From the cell containing the given text, extract its center point as (X, Y) coordinate. 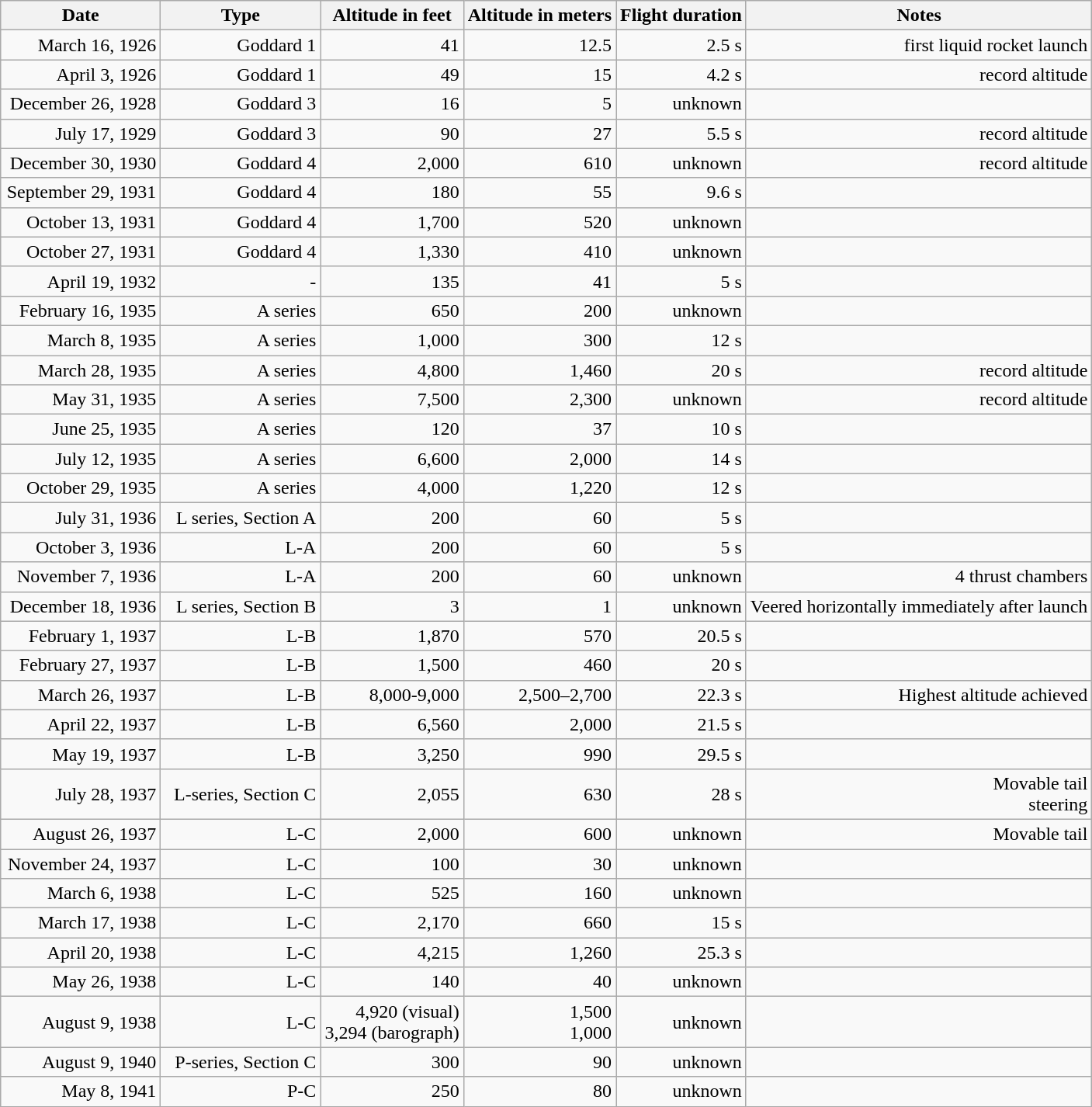
10 s (681, 429)
October 29, 1935 (81, 488)
December 26, 1928 (81, 104)
660 (539, 923)
21.5 s (681, 724)
100 (392, 864)
Flight duration (681, 16)
2,500–2,700 (539, 695)
2,170 (392, 923)
L series, Section B (241, 606)
5.5 s (681, 134)
October 13, 1931 (81, 222)
30 (539, 864)
990 (539, 754)
7,500 (392, 400)
March 26, 1937 (81, 695)
- (241, 281)
1,500 (392, 665)
May 31, 1935 (81, 400)
2,300 (539, 400)
25.3 s (681, 953)
November 24, 1937 (81, 864)
28 s (681, 793)
3,250 (392, 754)
November 7, 1936 (81, 577)
460 (539, 665)
Veered horizontally immediately after launch (919, 606)
135 (392, 281)
P-series, Section C (241, 1062)
first liquid rocket launch (919, 45)
250 (392, 1091)
140 (392, 982)
July 12, 1935 (81, 459)
600 (539, 834)
L series, Section A (241, 518)
610 (539, 163)
6,560 (392, 724)
May 26, 1938 (81, 982)
520 (539, 222)
March 17, 1938 (81, 923)
1,870 (392, 636)
570 (539, 636)
Movable tailsteering (919, 793)
20.5 s (681, 636)
March 6, 1938 (81, 894)
April 22, 1937 (81, 724)
July 28, 1937 (81, 793)
1,5001,000 (539, 1022)
August 26, 1937 (81, 834)
Type (241, 16)
February 1, 1937 (81, 636)
12.5 (539, 45)
1,220 (539, 488)
April 19, 1932 (81, 281)
February 16, 1935 (81, 311)
4,000 (392, 488)
29.5 s (681, 754)
9.6 s (681, 193)
Altitude in meters (539, 16)
525 (392, 894)
Highest altitude achieved (919, 695)
March 8, 1935 (81, 340)
4.2 s (681, 75)
October 27, 1931 (81, 252)
40 (539, 982)
2,055 (392, 793)
4,920 (visual)3,294 (barograph) (392, 1022)
4 thrust chambers (919, 577)
Date (81, 16)
5 (539, 104)
630 (539, 793)
2.5 s (681, 45)
May 8, 1941 (81, 1091)
1,260 (539, 953)
8,000-9,000 (392, 695)
December 18, 1936 (81, 606)
April 3, 1926 (81, 75)
22.3 s (681, 695)
February 27, 1937 (81, 665)
Movable tail (919, 834)
16 (392, 104)
March 16, 1926 (81, 45)
6,600 (392, 459)
October 3, 1936 (81, 547)
15 s (681, 923)
15 (539, 75)
180 (392, 193)
June 25, 1935 (81, 429)
1 (539, 606)
1,000 (392, 340)
April 20, 1938 (81, 953)
4,215 (392, 953)
1,460 (539, 370)
49 (392, 75)
Notes (919, 16)
May 19, 1937 (81, 754)
July 17, 1929 (81, 134)
120 (392, 429)
August 9, 1938 (81, 1022)
80 (539, 1091)
14 s (681, 459)
July 31, 1936 (81, 518)
650 (392, 311)
March 28, 1935 (81, 370)
December 30, 1930 (81, 163)
1,700 (392, 222)
September 29, 1931 (81, 193)
37 (539, 429)
4,800 (392, 370)
August 9, 1940 (81, 1062)
27 (539, 134)
3 (392, 606)
1,330 (392, 252)
55 (539, 193)
160 (539, 894)
P-C (241, 1091)
410 (539, 252)
L-series, Section C (241, 793)
Altitude in feet (392, 16)
